Identify which cell holds the provided text, then report its (x, y) central coordinate. 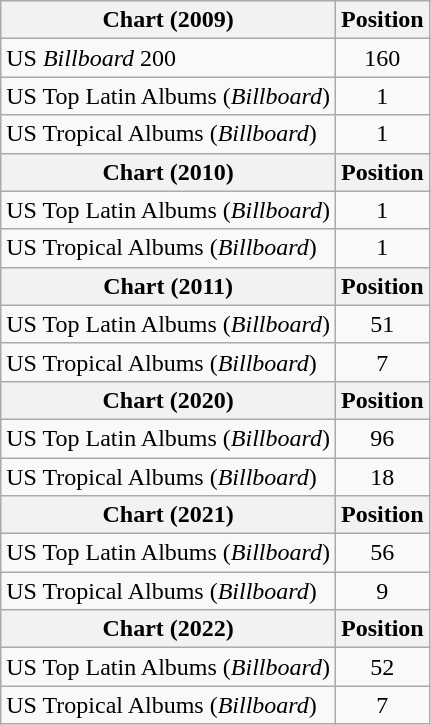
52 (382, 667)
Chart (2021) (168, 515)
160 (382, 58)
Chart (2009) (168, 20)
56 (382, 553)
Chart (2010) (168, 172)
96 (382, 438)
Chart (2020) (168, 400)
51 (382, 324)
9 (382, 591)
Chart (2022) (168, 629)
18 (382, 477)
Chart (2011) (168, 286)
US Billboard 200 (168, 58)
